Locate the cell with the specified text and output its [X, Y] center coordinate. 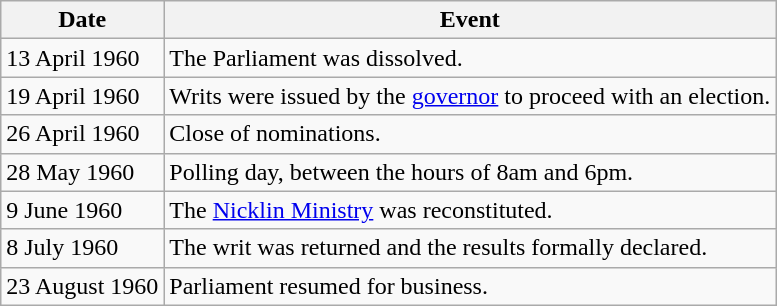
Parliament resumed for business. [470, 286]
Date [82, 20]
The Nicklin Ministry was reconstituted. [470, 210]
8 July 1960 [82, 248]
9 June 1960 [82, 210]
Close of nominations. [470, 134]
The writ was returned and the results formally declared. [470, 248]
23 August 1960 [82, 286]
Event [470, 20]
13 April 1960 [82, 58]
Polling day, between the hours of 8am and 6pm. [470, 172]
The Parliament was dissolved. [470, 58]
28 May 1960 [82, 172]
Writs were issued by the governor to proceed with an election. [470, 96]
19 April 1960 [82, 96]
26 April 1960 [82, 134]
